Provide the (x, y) coordinate of the cell's center where the given text is located.  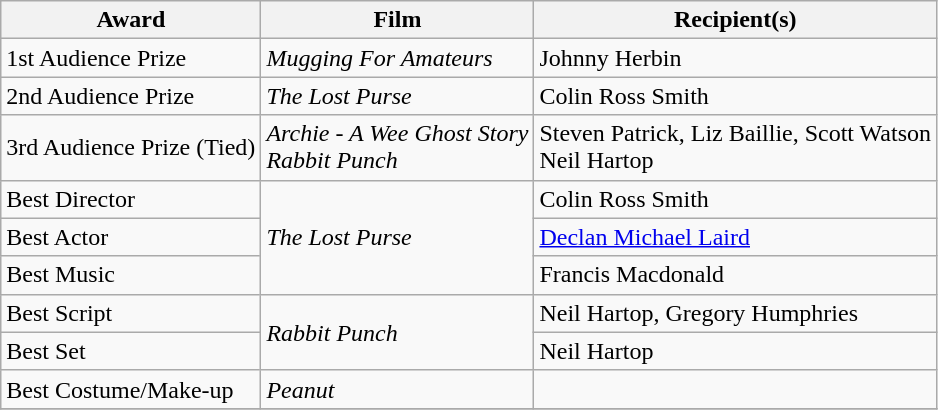
Best Script (131, 313)
Archie - A Wee Ghost StoryRabbit Punch (398, 148)
1st Audience Prize (131, 58)
Rabbit Punch (398, 332)
Best Costume/Make-up (131, 389)
Neil Hartop (736, 351)
Best Actor (131, 237)
Neil Hartop, Gregory Humphries (736, 313)
Johnny Herbin (736, 58)
Recipient(s) (736, 20)
3rd Audience Prize (Tied) (131, 148)
Declan Michael Laird (736, 237)
Best Director (131, 199)
Mugging For Amateurs (398, 58)
Best Music (131, 275)
Steven Patrick, Liz Baillie, Scott WatsonNeil Hartop (736, 148)
2nd Audience Prize (131, 96)
Film (398, 20)
Francis Macdonald (736, 275)
Peanut (398, 389)
Best Set (131, 351)
Award (131, 20)
